Determine the (x, y) coordinate at the center of the cell enclosing the given text.  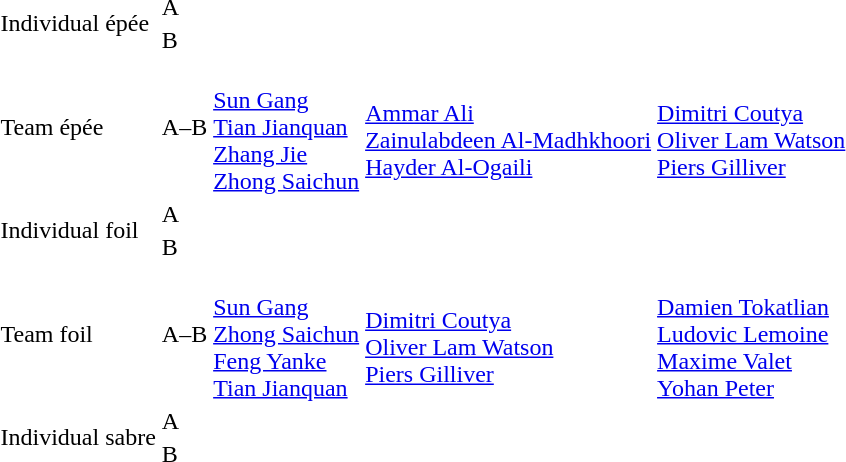
Sun GangZhong SaichunFeng YankeTian Jianquan (286, 334)
Dimitri CoutyaOliver Lam WatsonPiers Gilliver (508, 334)
Ammar AliZainulabdeen Al-MadhkhooriHayder Al-Ogaili (508, 127)
Sun GangTian JianquanZhang JieZhong Saichun (286, 127)
